Return [x, y] of the center of cell containing provided text 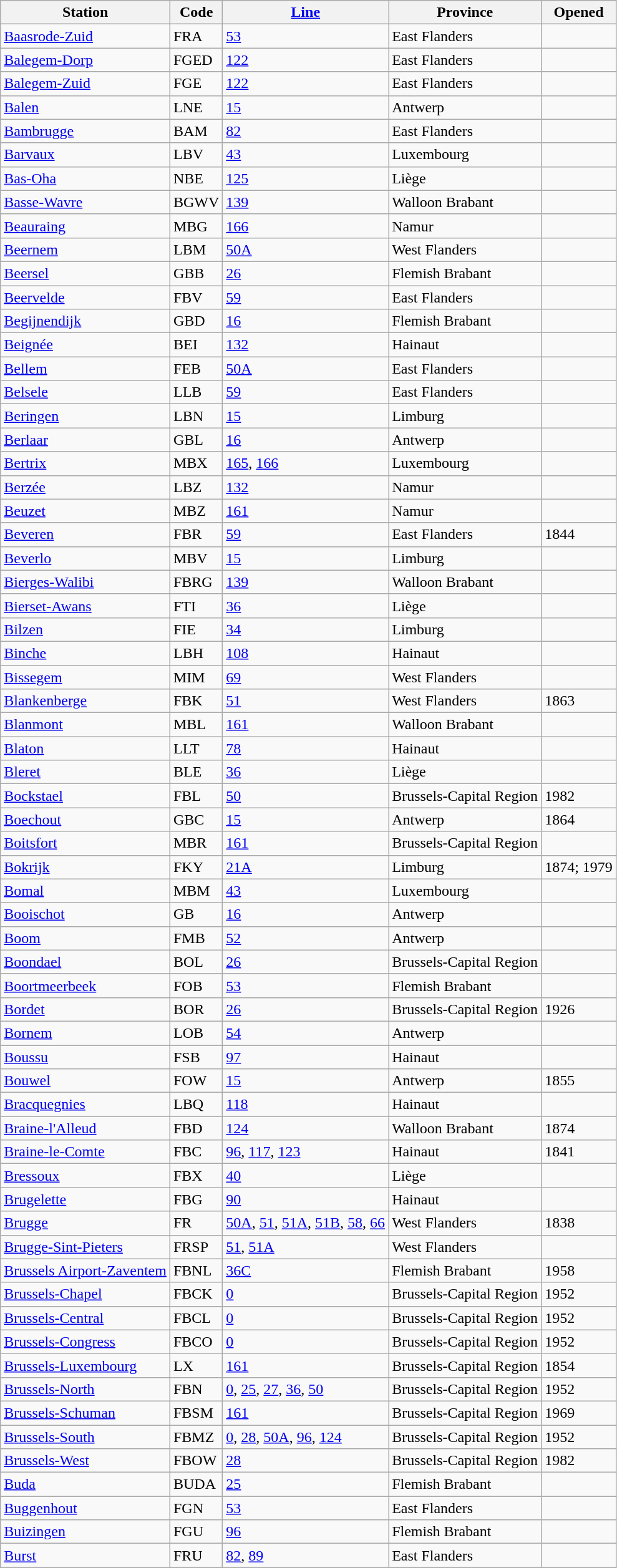
Bierges-Walibi [85, 582]
Boom [85, 938]
Beverlo [85, 558]
Beersel [85, 273]
Bleret [85, 772]
Brugge-Sint-Pieters [85, 1247]
FEB [196, 369]
Buizingen [85, 1532]
FBSM [196, 1413]
Buda [85, 1484]
Bas-Oha [85, 178]
FRU [196, 1556]
52 [306, 938]
1838 [579, 1223]
118 [306, 1105]
MBZ [196, 511]
Beauraing [85, 226]
FBL [196, 796]
Balegem-Zuid [85, 84]
166 [306, 226]
LX [196, 1365]
FOW [196, 1081]
Berlaar [85, 440]
54 [306, 1033]
Opened [579, 12]
96 [306, 1532]
Bomal [85, 891]
90 [306, 1199]
FKY [196, 867]
Beignée [85, 345]
FGU [196, 1532]
1874; 1979 [579, 867]
FGN [196, 1508]
Brussels Airport-Zaventem [85, 1270]
Beringen [85, 416]
Bracquegnies [85, 1105]
Balen [85, 107]
Province [465, 12]
Balegem-Dorp [85, 60]
Bokrijk [85, 867]
FR [196, 1223]
MBV [196, 558]
Blankenberge [85, 701]
Braine-l'Alleud [85, 1128]
GBB [196, 273]
50 [306, 796]
Buggenhout [85, 1508]
FRSP [196, 1247]
Code [196, 12]
165, 166 [306, 463]
LNE [196, 107]
FMB [196, 938]
LLT [196, 748]
Blaton [85, 748]
Beuzet [85, 511]
Bornem [85, 1033]
Beveren [85, 535]
Boechout [85, 820]
Booischot [85, 914]
BEI [196, 345]
FBV [196, 298]
MBR [196, 843]
FBCL [196, 1318]
Burst [85, 1556]
GBD [196, 321]
FBK [196, 701]
LBN [196, 416]
MBM [196, 891]
Brussels-Schuman [85, 1413]
LBM [196, 249]
FGE [196, 84]
Beernem [85, 249]
FBC [196, 1152]
97 [306, 1057]
Boitsfort [85, 843]
BOR [196, 1009]
LBV [196, 155]
Brussels-Congress [85, 1342]
21A [306, 867]
FBR [196, 535]
Brussels-Chapel [85, 1294]
1864 [579, 820]
BLE [196, 772]
Boussu [85, 1057]
51 [306, 701]
GBL [196, 440]
BOL [196, 962]
124 [306, 1128]
Berzée [85, 487]
Bockstael [85, 796]
Braine-le-Comte [85, 1152]
FBNL [196, 1270]
Bissegem [85, 677]
51, 51A [306, 1247]
FRA [196, 36]
25 [306, 1484]
Line [306, 12]
Brugelette [85, 1199]
MBX [196, 463]
1844 [579, 535]
34 [306, 629]
LLB [196, 392]
Brussels-Luxembourg [85, 1365]
Belsele [85, 392]
FBOW [196, 1461]
NBE [196, 178]
FIE [196, 629]
FBMZ [196, 1436]
Bouwel [85, 1081]
MBL [196, 725]
Brussels-Central [85, 1318]
Brugge [85, 1223]
BAM [196, 131]
FGED [196, 60]
FSB [196, 1057]
69 [306, 677]
1874 [579, 1128]
Bierset-Awans [85, 606]
LBZ [196, 487]
Station [85, 12]
FBCO [196, 1342]
1969 [579, 1413]
82, 89 [306, 1556]
125 [306, 178]
FTI [196, 606]
LOB [196, 1033]
Blanmont [85, 725]
BUDA [196, 1484]
28 [306, 1461]
Baasrode-Zuid [85, 36]
36C [306, 1270]
MBG [196, 226]
GB [196, 914]
82 [306, 131]
108 [306, 653]
Barvaux [85, 155]
40 [306, 1176]
96, 117, 123 [306, 1152]
GBC [196, 820]
FBRG [196, 582]
1926 [579, 1009]
Boondael [85, 962]
Brussels-West [85, 1461]
Beervelde [85, 298]
Begijnendijk [85, 321]
Bordet [85, 1009]
Boortmeerbeek [85, 985]
FBG [196, 1199]
FBX [196, 1176]
Basse-Wavre [85, 202]
MIM [196, 677]
1863 [579, 701]
LBH [196, 653]
Binche [85, 653]
FOB [196, 985]
Brussels-South [85, 1436]
FBCK [196, 1294]
LBQ [196, 1105]
Bambrugge [85, 131]
1855 [579, 1081]
1841 [579, 1152]
0, 28, 50A, 96, 124 [306, 1436]
0, 25, 27, 36, 50 [306, 1389]
1958 [579, 1270]
Brussels-North [85, 1389]
Bilzen [85, 629]
Bressoux [85, 1176]
FBN [196, 1389]
Bertrix [85, 463]
78 [306, 748]
1854 [579, 1365]
BGWV [196, 202]
50A, 51, 51A, 51B, 58, 66 [306, 1223]
FBD [196, 1128]
Bellem [85, 369]
